Search for the cell housing the specified text and yield its (X, Y) center coordinate. 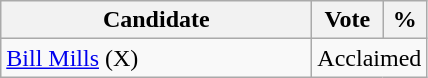
Vote (348, 20)
% (405, 20)
Acclaimed (370, 58)
Candidate (156, 20)
Bill Mills (X) (156, 58)
